Identify which cell holds the provided text, then report its (x, y) central coordinate. 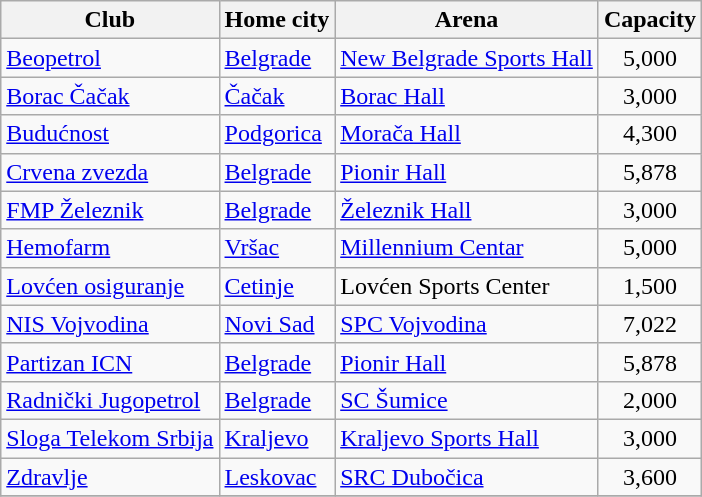
Sloga Telekom Srbija (110, 438)
Borac Hall (467, 96)
3,600 (650, 477)
Home city (277, 20)
Lovćen Sports Center (467, 286)
SRC Dubočica (467, 477)
Crvena zvezda (110, 172)
SC Šumice (467, 400)
New Belgrade Sports Hall (467, 58)
Arena (467, 20)
Radnički Jugopetrol (110, 400)
Kraljevo Sports Hall (467, 438)
NIS Vojvodina (110, 324)
Leskovac (277, 477)
Podgorica (277, 134)
Morača Hall (467, 134)
4,300 (650, 134)
Kraljevo (277, 438)
Beopetrol (110, 58)
Novi Sad (277, 324)
Čačak (277, 96)
Železnik Hall (467, 210)
Hemofarm (110, 248)
2,000 (650, 400)
1,500 (650, 286)
Zdravlje (110, 477)
Club (110, 20)
Partizan ICN (110, 362)
Vršac (277, 248)
Millennium Centar (467, 248)
Capacity (650, 20)
Budućnost (110, 134)
SPC Vojvodina (467, 324)
Cetinje (277, 286)
FMP Železnik (110, 210)
7,022 (650, 324)
Borac Čačak (110, 96)
Lovćen osiguranje (110, 286)
